Output the [X, Y] coordinate of the center of the cell containing the given text.  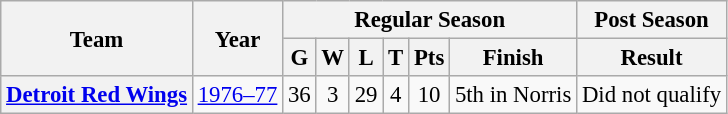
T [396, 58]
Post Season [652, 20]
29 [366, 95]
3 [332, 95]
Team [97, 38]
Finish [514, 58]
Pts [430, 58]
Regular Season [430, 20]
Year [237, 38]
10 [430, 95]
Did not qualify [652, 95]
W [332, 58]
5th in Norris [514, 95]
Result [652, 58]
1976–77 [237, 95]
Detroit Red Wings [97, 95]
G [300, 58]
L [366, 58]
36 [300, 95]
4 [396, 95]
